From the cell containing the given text, extract its center point as (x, y) coordinate. 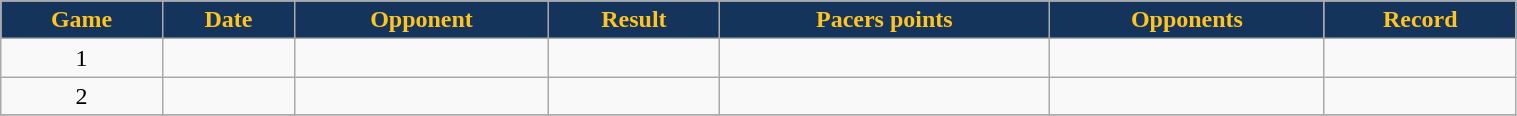
Date (228, 20)
Pacers points (884, 20)
Game (82, 20)
Record (1420, 20)
1 (82, 58)
Opponent (421, 20)
2 (82, 96)
Result (634, 20)
Opponents (1186, 20)
